Provide the [x, y] coordinate of the cell's center where the given text is located.  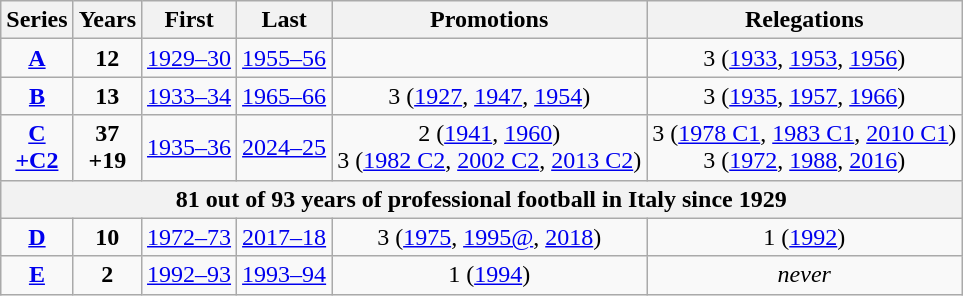
10 [107, 237]
Years [107, 20]
B [37, 96]
37+19 [107, 148]
3 (1975, 1995@, 2018) [490, 237]
1935–36 [190, 148]
D [37, 237]
E [37, 275]
2 [107, 275]
2 (1941, 1960) 3 (1982 C2, 2002 C2, 2013 C2) [490, 148]
C+C2 [37, 148]
3 (1978 C1, 1983 C1, 2010 C1) 3 (1972, 1988, 2016) [804, 148]
Last [284, 20]
1972–73 [190, 237]
never [804, 275]
1933–34 [190, 96]
Relegations [804, 20]
81 out of 93 years of professional football in Italy since 1929 [482, 199]
1 (1994) [490, 275]
2017–18 [284, 237]
1 (1992) [804, 237]
1993–94 [284, 275]
3 (1927, 1947, 1954) [490, 96]
Series [37, 20]
1929–30 [190, 58]
3 (1935, 1957, 1966) [804, 96]
A [37, 58]
2024–25 [284, 148]
Promotions [490, 20]
First [190, 20]
1965–66 [284, 96]
13 [107, 96]
1992–93 [190, 275]
12 [107, 58]
3 (1933, 1953, 1956) [804, 58]
1955–56 [284, 58]
